Detect which cell encompasses the target text, then output its [X, Y] center coordinate. 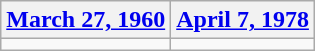
April 7, 1978 [243, 20]
March 27, 1960 [86, 20]
